Find where the given text appears and provide that cell's center as (X, Y) coordinate. 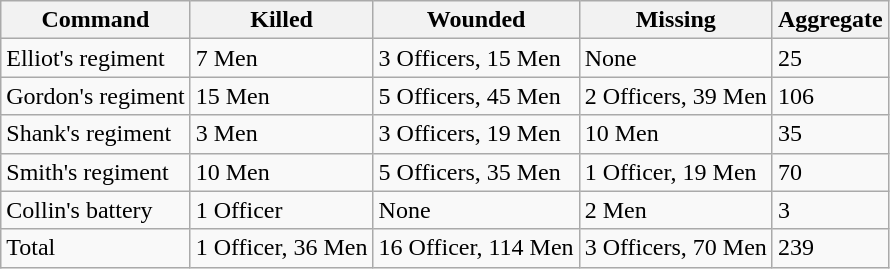
Total (96, 248)
35 (830, 134)
15 Men (282, 96)
106 (830, 96)
3 (830, 210)
Aggregate (830, 20)
5 Officers, 35 Men (476, 172)
1 Officer, 36 Men (282, 248)
3 Officers, 19 Men (476, 134)
70 (830, 172)
16 Officer, 114 Men (476, 248)
25 (830, 58)
Command (96, 20)
1 Officer, 19 Men (676, 172)
7 Men (282, 58)
3 Officers, 70 Men (676, 248)
3 Men (282, 134)
Collin's battery (96, 210)
Gordon's regiment (96, 96)
Missing (676, 20)
5 Officers, 45 Men (476, 96)
Wounded (476, 20)
Killed (282, 20)
Smith's regiment (96, 172)
1 Officer (282, 210)
3 Officers, 15 Men (476, 58)
2 Officers, 39 Men (676, 96)
239 (830, 248)
Elliot's regiment (96, 58)
Shank's regiment (96, 134)
2 Men (676, 210)
